Provide the (X, Y) coordinate of the cell's center where the given text is located.  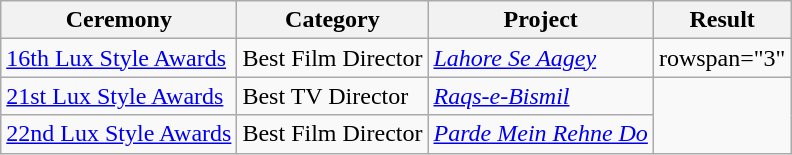
21st Lux Style Awards (119, 96)
Parde Mein Rehne Do (540, 134)
rowspan="3" (722, 58)
Ceremony (119, 20)
Raqs-e-Bismil (540, 96)
16th Lux Style Awards (119, 58)
Best TV Director (332, 96)
Category (332, 20)
Lahore Se Aagey (540, 58)
22nd Lux Style Awards (119, 134)
Project (540, 20)
Result (722, 20)
